Output the [x, y] coordinate of the center of the cell containing the given text.  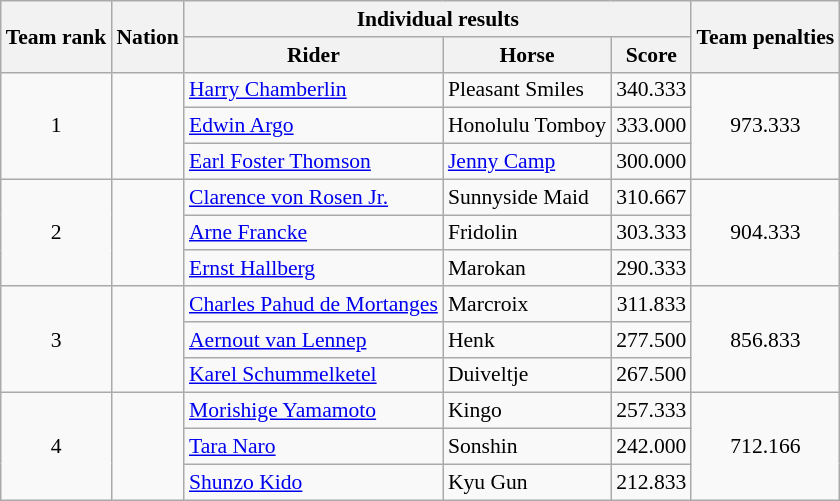
Horse [527, 55]
712.166 [765, 446]
290.333 [651, 269]
340.333 [651, 90]
Morishige Yamamoto [314, 411]
Clarence von Rosen Jr. [314, 197]
Sonshin [527, 447]
Honolulu Tomboy [527, 126]
242.000 [651, 447]
Pleasant Smiles [527, 90]
267.500 [651, 375]
Charles Pahud de Mortanges [314, 304]
Arne Francke [314, 233]
Aernout van Lennep [314, 340]
1 [56, 126]
973.333 [765, 126]
Kyu Gun [527, 482]
Duiveltje [527, 375]
333.000 [651, 126]
2 [56, 232]
Individual results [438, 19]
212.833 [651, 482]
Tara Naro [314, 447]
Harry Chamberlin [314, 90]
277.500 [651, 340]
Edwin Argo [314, 126]
Ernst Hallberg [314, 269]
Nation [147, 36]
Score [651, 55]
Earl Foster Thomson [314, 162]
300.000 [651, 162]
Team penalties [765, 36]
Marokan [527, 269]
Henk [527, 340]
856.833 [765, 340]
Kingo [527, 411]
257.333 [651, 411]
303.333 [651, 233]
Jenny Camp [527, 162]
Shunzo Kido [314, 482]
3 [56, 340]
904.333 [765, 232]
Rider [314, 55]
Marcroix [527, 304]
4 [56, 446]
311.833 [651, 304]
Team rank [56, 36]
Fridolin [527, 233]
Sunnyside Maid [527, 197]
Karel Schummelketel [314, 375]
310.667 [651, 197]
